Find where the given text appears and provide that cell's center as (X, Y) coordinate. 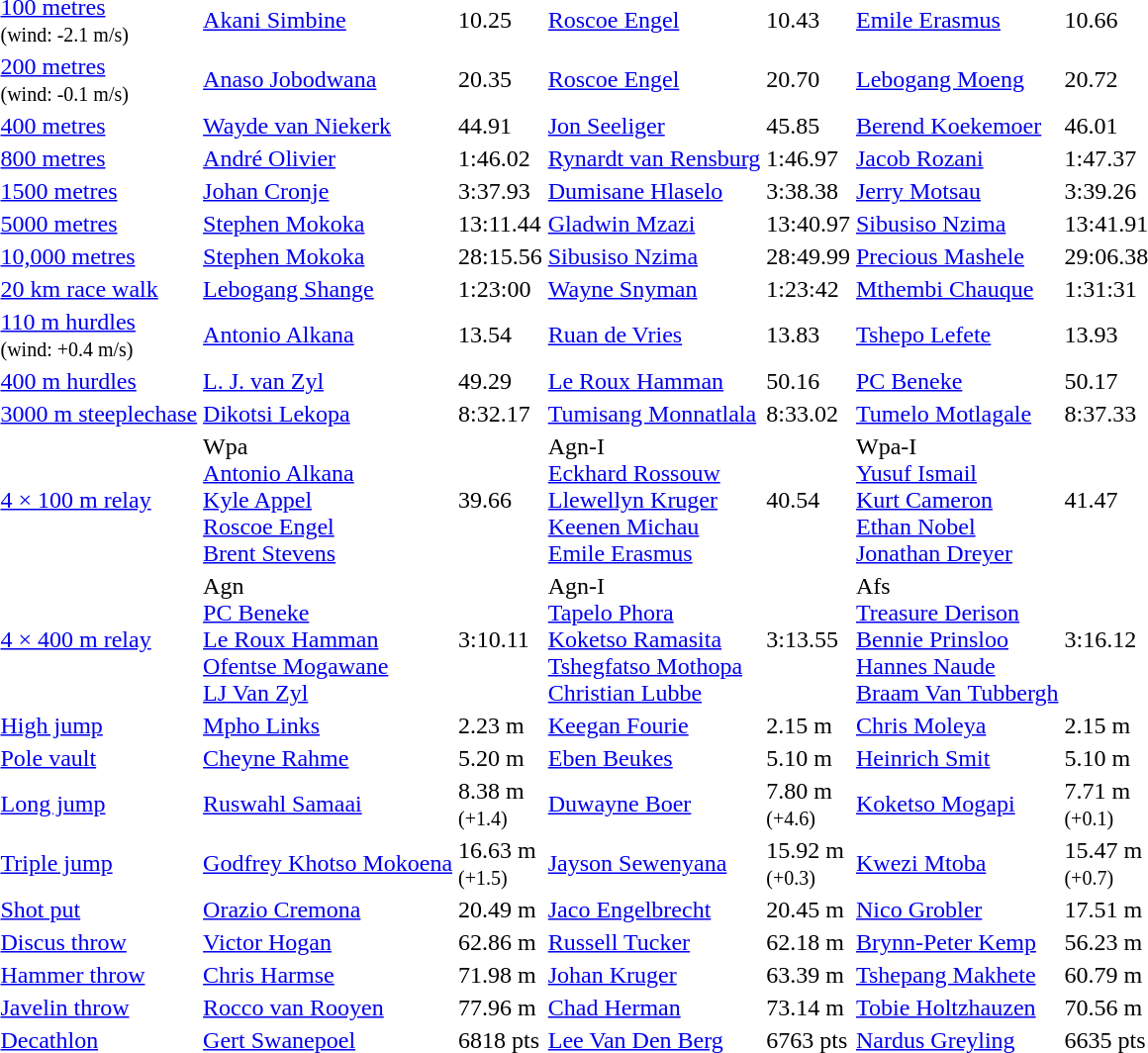
Johan Kruger (654, 975)
Chad Herman (654, 1007)
Heinrich Smit (956, 758)
28:49.99 (809, 256)
62.86 m (501, 942)
Gladwin Mzazi (654, 224)
Mpho Links (329, 725)
Orazio Cremona (329, 909)
63.39 m (809, 975)
Agn-ITapelo PhoraKoketso RamasitaTshegfatso MothopaChristian Lubbe (654, 639)
Kwezi Mtoba (956, 863)
8:32.17 (501, 414)
Nico Grobler (956, 909)
5.10 m (809, 758)
Tshepo Lefete (956, 335)
Berend Koekemoer (956, 126)
77.96 m (501, 1007)
Wpa-IYusuf IsmailKurt CameronEthan NobelJonathan Dreyer (956, 500)
2.15 m (809, 725)
Tumelo Motlagale (956, 414)
André Olivier (329, 158)
Jayson Sewenyana (654, 863)
20.35 (501, 79)
Roscoe Engel (654, 79)
Mthembi Chauque (956, 289)
7.80 m(+4.6) (809, 804)
L. J. van Zyl (329, 381)
16.63 m(+1.5) (501, 863)
Keegan Fourie (654, 725)
1:23:00 (501, 289)
50.16 (809, 381)
8.38 m(+1.4) (501, 804)
AfsTreasure DerisonBennie PrinslooHannes NaudeBraam Van Tubbergh (956, 639)
Precious Mashele (956, 256)
Johan Cronje (329, 191)
Cheyne Rahme (329, 758)
Dikotsi Lekopa (329, 414)
Anaso Jobodwana (329, 79)
3:37.93 (501, 191)
Jerry Motsau (956, 191)
PC Beneke (956, 381)
Jacob Rozani (956, 158)
1:46.97 (809, 158)
28:15.56 (501, 256)
Lebogang Moeng (956, 79)
3:38.38 (809, 191)
Agn-IEckhard RossouwLlewellyn KrugerKeenen MichauEmile Erasmus (654, 500)
3:13.55 (809, 639)
Eben Beukes (654, 758)
45.85 (809, 126)
Wayde van Niekerk (329, 126)
62.18 m (809, 942)
13:11.44 (501, 224)
2.23 m (501, 725)
Dumisane Hlaselo (654, 191)
13:40.97 (809, 224)
1:46.02 (501, 158)
5.20 m (501, 758)
Tumisang Monnatlala (654, 414)
Ruan de Vries (654, 335)
3:10.11 (501, 639)
73.14 m (809, 1007)
40.54 (809, 500)
20.45 m (809, 909)
WpaAntonio AlkanaKyle AppelRoscoe EngelBrent Stevens (329, 500)
Rocco van Rooyen (329, 1007)
15.92 m(+0.3) (809, 863)
AgnPC BenekeLe Roux HammanOfentse MogawaneLJ Van Zyl (329, 639)
Russell Tucker (654, 942)
Ruswahl Samaai (329, 804)
Tobie Holtzhauzen (956, 1007)
Rynardt van Rensburg (654, 158)
Wayne Snyman (654, 289)
44.91 (501, 126)
20.49 m (501, 909)
71.98 m (501, 975)
Jon Seeliger (654, 126)
Antonio Alkana (329, 335)
Victor Hogan (329, 942)
49.29 (501, 381)
Chris Harmse (329, 975)
Le Roux Hamman (654, 381)
Brynn-Peter Kemp (956, 942)
39.66 (501, 500)
1:23:42 (809, 289)
8:33.02 (809, 414)
Tshepang Makhete (956, 975)
Duwayne Boer (654, 804)
13.83 (809, 335)
Chris Moleya (956, 725)
13.54 (501, 335)
Lebogang Shange (329, 289)
Koketso Mogapi (956, 804)
Godfrey Khotso Mokoena (329, 863)
20.70 (809, 79)
Jaco Engelbrecht (654, 909)
